Find where the given text appears and provide that cell's center as [X, Y] coordinate. 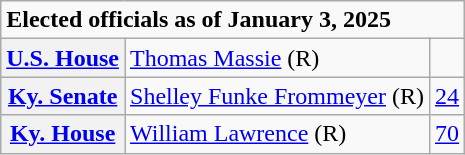
Ky. House [63, 134]
24 [448, 96]
70 [448, 134]
U.S. House [63, 58]
Ky. Senate [63, 96]
Shelley Funke Frommeyer (R) [276, 96]
Thomas Massie (R) [276, 58]
William Lawrence (R) [276, 134]
Elected officials as of January 3, 2025 [233, 20]
